For the text-containing cell, return its midpoint in (x, y) coordinate format. 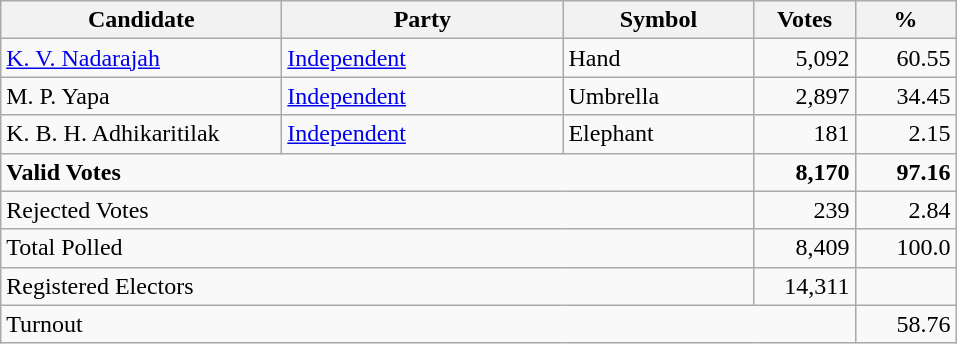
Party (422, 20)
60.55 (906, 58)
34.45 (906, 96)
Valid Votes (378, 172)
Umbrella (658, 96)
Rejected Votes (378, 210)
239 (804, 210)
K. B. H. Adhikaritilak (142, 134)
181 (804, 134)
58.76 (906, 324)
Turnout (428, 324)
Hand (658, 58)
K. V. Nadarajah (142, 58)
14,311 (804, 286)
M. P. Yapa (142, 96)
2.84 (906, 210)
Total Polled (378, 248)
% (906, 20)
Votes (804, 20)
2.15 (906, 134)
Symbol (658, 20)
8,170 (804, 172)
8,409 (804, 248)
100.0 (906, 248)
2,897 (804, 96)
97.16 (906, 172)
Elephant (658, 134)
Candidate (142, 20)
5,092 (804, 58)
Registered Electors (378, 286)
